Extract the [X, Y] coordinate from the center of the cell holding the provided text.  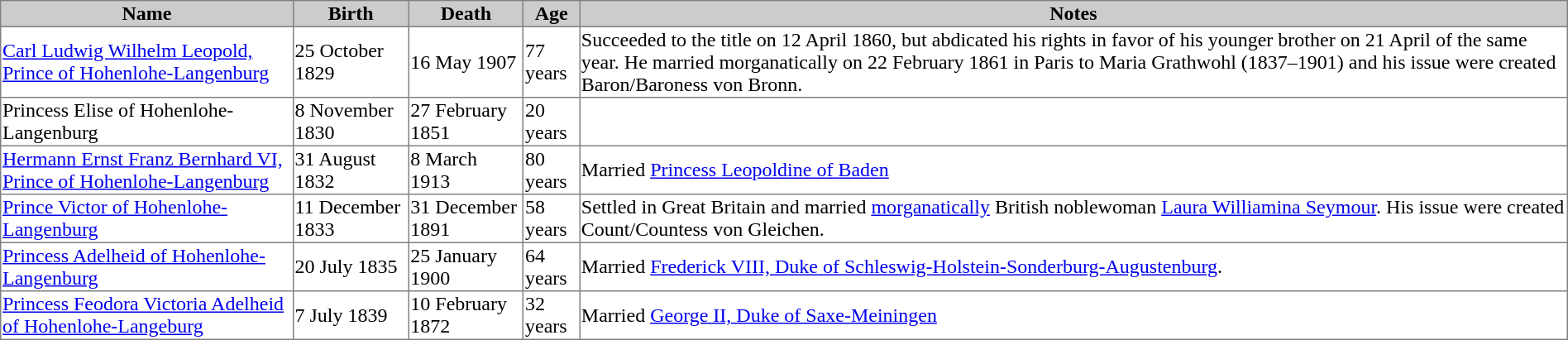
64 years [552, 266]
25 October 1829 [351, 62]
Notes [1073, 14]
Name [147, 14]
32 years [552, 315]
Married George II, Duke of Saxe-Meiningen [1073, 315]
Death [466, 14]
58 years [552, 218]
Married Princess Leopoldine of Baden [1073, 170]
Carl Ludwig Wilhelm Leopold, Prince of Hohenlohe-Langenburg [147, 62]
Birth [351, 14]
77 years [552, 62]
31 December 1891 [466, 218]
20 July 1835 [351, 266]
Married Frederick VIII, Duke of Schleswig-Holstein-Sonderburg-Augustenburg. [1073, 266]
31 August 1832 [351, 170]
Age [552, 14]
25 January 1900 [466, 266]
10 February 1872 [466, 315]
Princess Elise of Hohenlohe-Langenburg [147, 122]
Princess Adelheid of Hohenlohe-Langenburg [147, 266]
16 May 1907 [466, 62]
20 years [552, 122]
Prince Victor of Hohenlohe-Langenburg [147, 218]
27 February 1851 [466, 122]
11 December 1833 [351, 218]
8 March 1913 [466, 170]
8 November 1830 [351, 122]
Hermann Ernst Franz Bernhard VI, Prince of Hohenlohe-Langenburg [147, 170]
7 July 1839 [351, 315]
Settled in Great Britain and married morganatically British noblewoman Laura Williamina Seymour. His issue were created Count/Countess von Gleichen. [1073, 218]
80 years [552, 170]
Princess Feodora Victoria Adelheid of Hohenlohe-Langeburg [147, 315]
